Scan for the cell matching the given text and deliver its [x, y] coordinate at center. 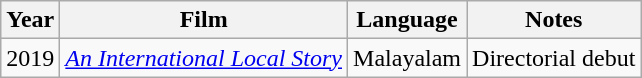
An International Local Story [204, 58]
Film [204, 20]
Directorial debut [554, 58]
Year [30, 20]
Language [408, 20]
Notes [554, 20]
2019 [30, 58]
Malayalam [408, 58]
